Scan for the cell matching the given text and deliver its (x, y) coordinate at center. 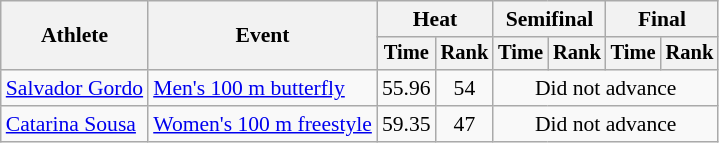
Women's 100 m freestyle (262, 124)
Event (262, 36)
47 (465, 124)
Final (662, 19)
55.96 (406, 88)
54 (465, 88)
Men's 100 m butterfly (262, 88)
Catarina Sousa (74, 124)
Salvador Gordo (74, 88)
Heat (435, 19)
59.35 (406, 124)
Semifinal (549, 19)
Athlete (74, 36)
